Pinpoint the cell where the given text exists, returning its [x, y] midpoint coordinate. 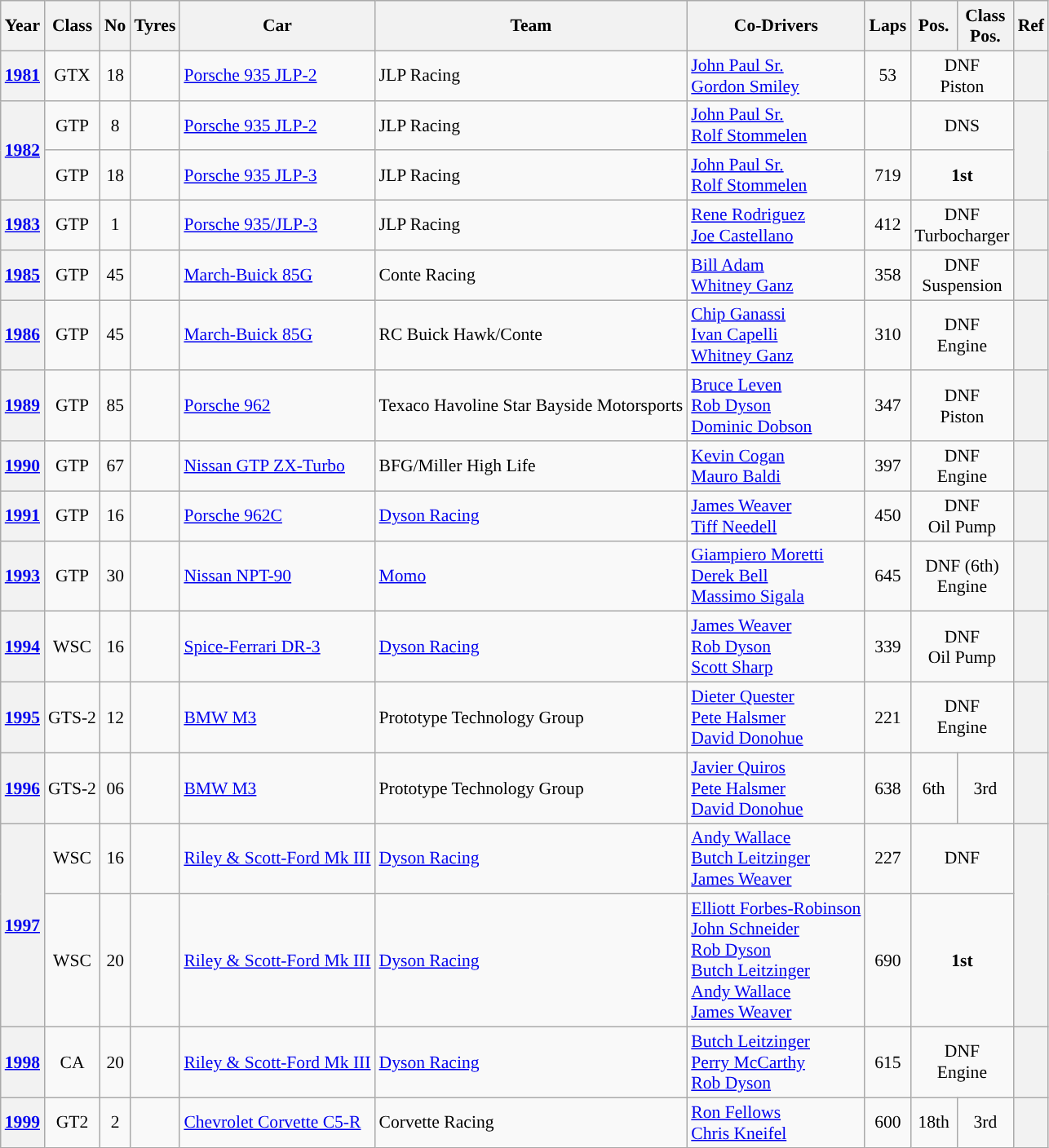
Car [277, 26]
30 [116, 576]
339 [887, 647]
Porsche 935/JLP-3 [277, 225]
Texaco Havoline Star Bayside Motorsports [532, 406]
DNF (6th)Engine [962, 576]
1998 [23, 1063]
CA [72, 1063]
Nissan GTP ZX-Turbo [277, 466]
GT2 [72, 1122]
Bruce Leven Rob Dyson Dominic Dobson [776, 406]
Momo [532, 576]
18th [933, 1122]
1986 [23, 336]
Dieter Quester Pete Halsmer David Donohue [776, 717]
1997 [23, 925]
06 [116, 788]
Co-Drivers [776, 26]
Conte Racing [532, 276]
347 [887, 406]
Porsche 962 [277, 406]
2 [116, 1122]
John Paul Sr. Gordon Smiley [776, 75]
1999 [23, 1122]
Chevrolet Corvette C5-R [277, 1122]
12 [116, 717]
412 [887, 225]
1985 [23, 276]
1989 [23, 406]
1993 [23, 576]
Chip Ganassi Ivan Capelli Whitney Ganz [776, 336]
No [116, 26]
Elliott Forbes-Robinson John Schneider Rob Dyson Butch Leitzinger Andy Wallace James Weaver [776, 960]
Butch Leitzinger Perry McCarthy Rob Dyson [776, 1063]
Tyres [155, 26]
Ref [1031, 26]
1991 [23, 515]
Javier Quiros Pete Halsmer David Donohue [776, 788]
Andy Wallace Butch Leitzinger James Weaver [776, 859]
227 [887, 859]
1981 [23, 75]
Kevin Cogan Mauro Baldi [776, 466]
DNFSuspension [962, 276]
1990 [23, 466]
85 [116, 406]
6th [933, 788]
690 [887, 960]
397 [887, 466]
James Weaver Rob Dyson Scott Sharp [776, 647]
67 [116, 466]
310 [887, 336]
645 [887, 576]
719 [887, 176]
DNS [962, 126]
Laps [887, 26]
8 [116, 126]
Bill Adam Whitney Ganz [776, 276]
ClassPos. [985, 26]
358 [887, 276]
Rene Rodriguez Joe Castellano [776, 225]
DNF [962, 859]
Porsche 962C [277, 515]
615 [887, 1063]
1995 [23, 717]
BFG/Miller High Life [532, 466]
Spice-Ferrari DR-3 [277, 647]
1994 [23, 647]
221 [887, 717]
1983 [23, 225]
Ron Fellows Chris Kneifel [776, 1122]
1996 [23, 788]
Class [72, 26]
53 [887, 75]
Nissan NPT-90 [277, 576]
RC Buick Hawk/Conte [532, 336]
450 [887, 515]
Giampiero Moretti Derek Bell Massimo Sigala [776, 576]
Team [532, 26]
Year [23, 26]
Porsche 935 JLP-3 [277, 176]
GTX [72, 75]
Pos. [933, 26]
James Weaver Tiff Needell [776, 515]
DNFTurbocharger [962, 225]
Corvette Racing [532, 1122]
1 [116, 225]
638 [887, 788]
1982 [23, 150]
600 [887, 1122]
